Output the [X, Y] coordinate of the center of the cell containing the given text.  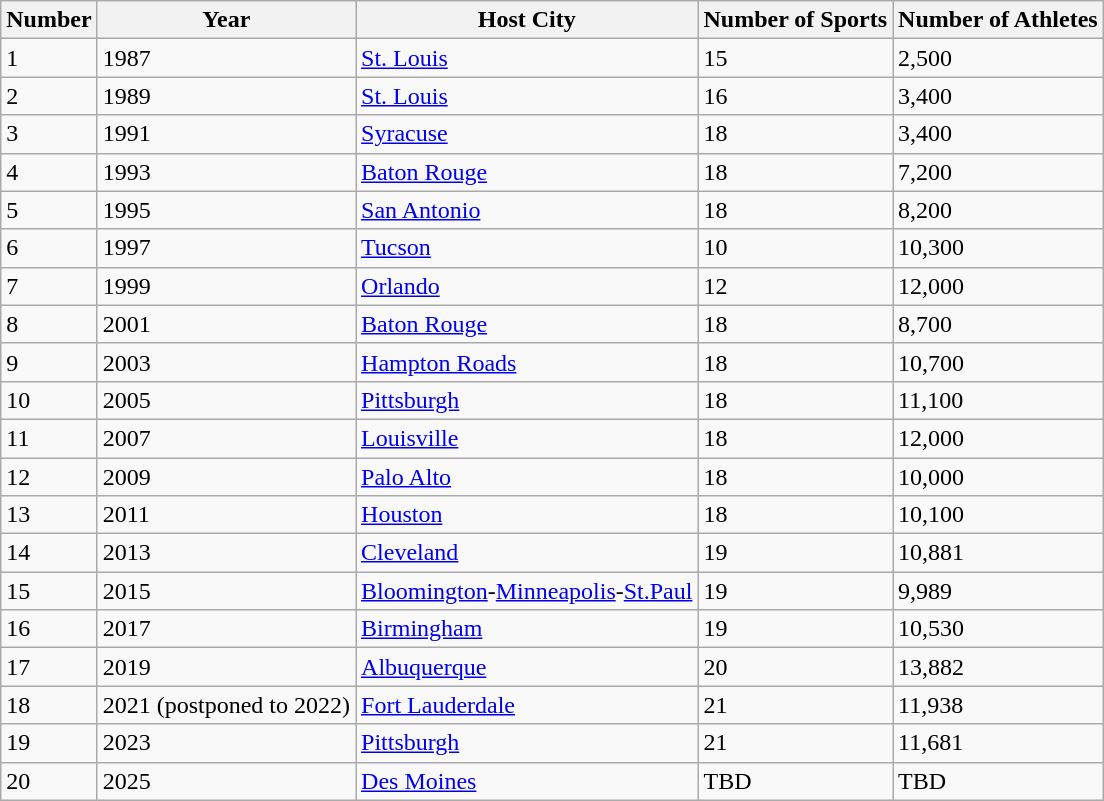
1999 [226, 286]
2017 [226, 629]
9,989 [998, 591]
13,882 [998, 667]
Bloomington-Minneapolis-St.Paul [527, 591]
2007 [226, 438]
1989 [226, 96]
17 [49, 667]
10,100 [998, 515]
Number of Athletes [998, 20]
10,881 [998, 553]
11,938 [998, 705]
10,530 [998, 629]
10,000 [998, 477]
1997 [226, 248]
11,681 [998, 743]
2023 [226, 743]
7,200 [998, 172]
2021 (postponed to 2022) [226, 705]
2011 [226, 515]
8,200 [998, 210]
1 [49, 58]
Fort Lauderdale [527, 705]
11,100 [998, 400]
2009 [226, 477]
2001 [226, 324]
Number of Sports [796, 20]
Cleveland [527, 553]
5 [49, 210]
Albuquerque [527, 667]
14 [49, 553]
Orlando [527, 286]
Houston [527, 515]
Syracuse [527, 134]
3 [49, 134]
1991 [226, 134]
10,700 [998, 362]
1995 [226, 210]
11 [49, 438]
1993 [226, 172]
Hampton Roads [527, 362]
2025 [226, 781]
9 [49, 362]
6 [49, 248]
10,300 [998, 248]
2,500 [998, 58]
San Antonio [527, 210]
8,700 [998, 324]
Tucson [527, 248]
1987 [226, 58]
Des Moines [527, 781]
13 [49, 515]
2013 [226, 553]
Louisville [527, 438]
2019 [226, 667]
2 [49, 96]
Birmingham [527, 629]
7 [49, 286]
Host City [527, 20]
Year [226, 20]
Palo Alto [527, 477]
2005 [226, 400]
2003 [226, 362]
2015 [226, 591]
8 [49, 324]
4 [49, 172]
Number [49, 20]
